Return [x, y] of the center of cell containing provided text 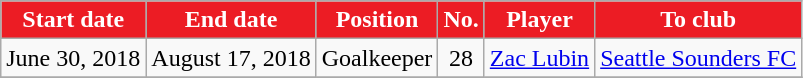
End date [231, 20]
Zac Lubin [539, 58]
Player [539, 20]
28 [461, 58]
To club [698, 20]
Position [377, 20]
Seattle Sounders FC [698, 58]
No. [461, 20]
Start date [74, 20]
June 30, 2018 [74, 58]
Goalkeeper [377, 58]
August 17, 2018 [231, 58]
